For the text-containing cell, return its midpoint in [X, Y] coordinate format. 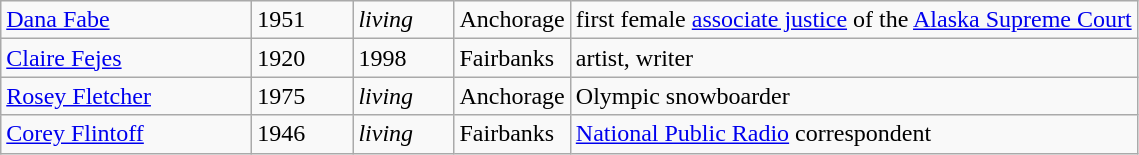
1946 [302, 134]
1951 [302, 20]
1975 [302, 96]
Dana Fabe [126, 20]
1998 [404, 58]
Rosey Fletcher [126, 96]
first female associate justice of the Alaska Supreme Court [854, 20]
National Public Radio correspondent [854, 134]
1920 [302, 58]
Claire Fejes [126, 58]
Corey Flintoff [126, 134]
Olympic snowboarder [854, 96]
artist, writer [854, 58]
